Find where the given text appears and provide that cell's center as [x, y] coordinate. 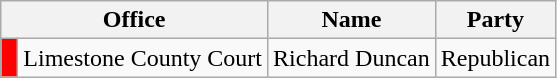
Richard Duncan [352, 58]
Limestone County Court [143, 58]
Republican [495, 58]
Office [134, 20]
Party [495, 20]
Name [352, 20]
